Return (X, Y) of the center of cell containing provided text 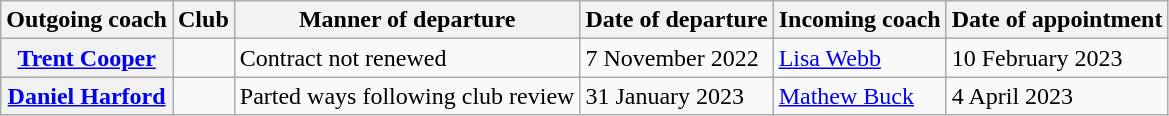
Date of departure (676, 20)
Lisa Webb (860, 58)
Club (203, 20)
Manner of departure (407, 20)
Contract not renewed (407, 58)
31 January 2023 (676, 96)
Parted ways following club review (407, 96)
Incoming coach (860, 20)
4 April 2023 (1057, 96)
Outgoing coach (87, 20)
7 November 2022 (676, 58)
Date of appointment (1057, 20)
Mathew Buck (860, 96)
Daniel Harford (87, 96)
Trent Cooper (87, 58)
10 February 2023 (1057, 58)
